Return (X, Y) of the center of cell containing provided text 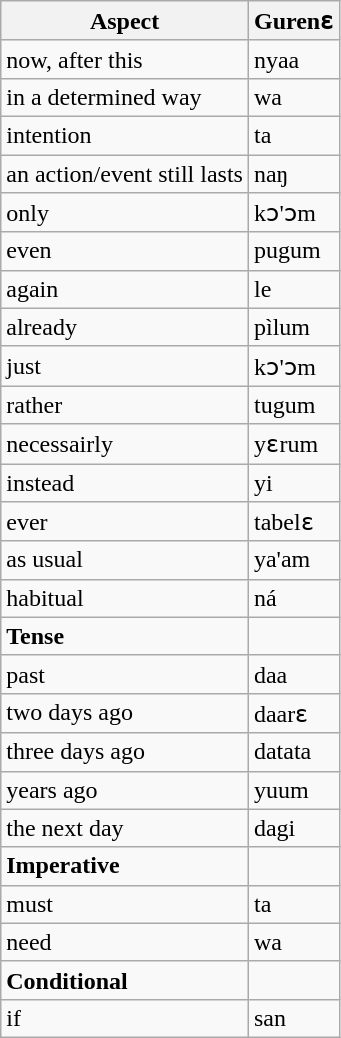
ever (125, 522)
Aspect (125, 21)
le (294, 289)
Imperative (125, 866)
Conditional (125, 980)
intention (125, 135)
naŋ (294, 173)
again (125, 289)
habitual (125, 598)
pugum (294, 251)
years ago (125, 790)
Tense (125, 636)
instead (125, 483)
rather (125, 405)
if (125, 1018)
in a determined way (125, 97)
two days ago (125, 713)
tugum (294, 405)
as usual (125, 560)
yi (294, 483)
san (294, 1018)
past (125, 674)
must (125, 904)
even (125, 251)
datata (294, 752)
already (125, 327)
necessairly (125, 444)
now, after this (125, 59)
ná (294, 598)
pìlum (294, 327)
just (125, 366)
the next day (125, 828)
Gurenɛ (294, 21)
yɛrum (294, 444)
ya'am (294, 560)
need (125, 942)
daa (294, 674)
daarɛ (294, 713)
nyaa (294, 59)
an action/event still lasts (125, 173)
only (125, 213)
tabelɛ (294, 522)
yuum (294, 790)
three days ago (125, 752)
dagi (294, 828)
